From the cell containing the given text, extract its center point as [x, y] coordinate. 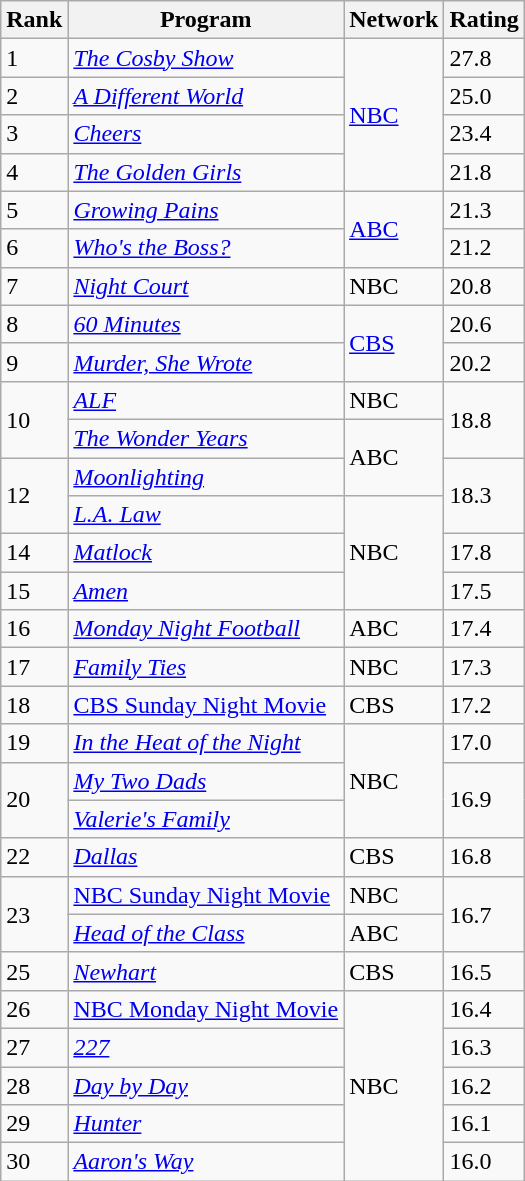
20.2 [484, 362]
16.7 [484, 914]
227 [206, 1047]
Valerie's Family [206, 819]
17.5 [484, 591]
22 [34, 857]
9 [34, 362]
Amen [206, 591]
19 [34, 743]
26 [34, 1009]
Night Court [206, 286]
12 [34, 496]
Program [206, 20]
Monday Night Football [206, 629]
The Golden Girls [206, 172]
21.3 [484, 210]
8 [34, 324]
ALF [206, 400]
28 [34, 1085]
25 [34, 971]
20 [34, 800]
21.2 [484, 248]
NBC Sunday Night Movie [206, 895]
Murder, She Wrote [206, 362]
Moonlighting [206, 477]
17.2 [484, 705]
23 [34, 914]
17 [34, 667]
5 [34, 210]
21.8 [484, 172]
30 [34, 1162]
Rank [34, 20]
17.8 [484, 553]
NBC Monday Night Movie [206, 1009]
18.8 [484, 419]
4 [34, 172]
25.0 [484, 96]
Rating [484, 20]
16 [34, 629]
In the Heat of the Night [206, 743]
Family Ties [206, 667]
Hunter [206, 1124]
6 [34, 248]
27 [34, 1047]
The Cosby Show [206, 58]
1 [34, 58]
7 [34, 286]
Newhart [206, 971]
14 [34, 553]
27.8 [484, 58]
Aaron's Way [206, 1162]
20.8 [484, 286]
The Wonder Years [206, 438]
16.3 [484, 1047]
My Two Dads [206, 781]
2 [34, 96]
17.0 [484, 743]
16.9 [484, 800]
15 [34, 591]
20.6 [484, 324]
Day by Day [206, 1085]
Who's the Boss? [206, 248]
17.3 [484, 667]
18 [34, 705]
16.0 [484, 1162]
Head of the Class [206, 933]
18.3 [484, 496]
16.8 [484, 857]
60 Minutes [206, 324]
23.4 [484, 134]
16.1 [484, 1124]
17.4 [484, 629]
16.5 [484, 971]
Dallas [206, 857]
16.4 [484, 1009]
L.A. Law [206, 515]
A Different World [206, 96]
3 [34, 134]
Growing Pains [206, 210]
10 [34, 419]
Matlock [206, 553]
Network [394, 20]
Cheers [206, 134]
16.2 [484, 1085]
29 [34, 1124]
CBS Sunday Night Movie [206, 705]
